Pinpoint the cell where the given text exists, returning its [x, y] midpoint coordinate. 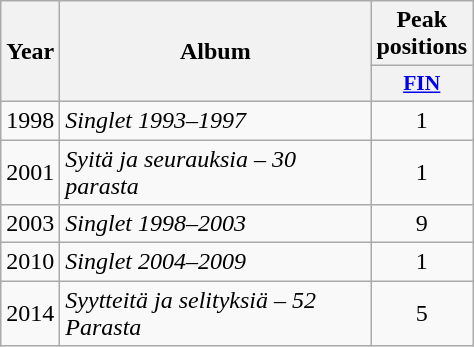
Album [216, 52]
Syitä ja seurauksia – 30 parasta [216, 172]
2003 [30, 224]
9 [422, 224]
2001 [30, 172]
2014 [30, 314]
Singlet 1998–2003 [216, 224]
Peak positions [422, 34]
5 [422, 314]
Year [30, 52]
Singlet 1993–1997 [216, 120]
1998 [30, 120]
Syytteitä ja selityksiä – 52 Parasta [216, 314]
Singlet 2004–2009 [216, 262]
2010 [30, 262]
FIN [422, 84]
